Return the [X, Y] coordinate for the center point of the cell that contains the specified text.  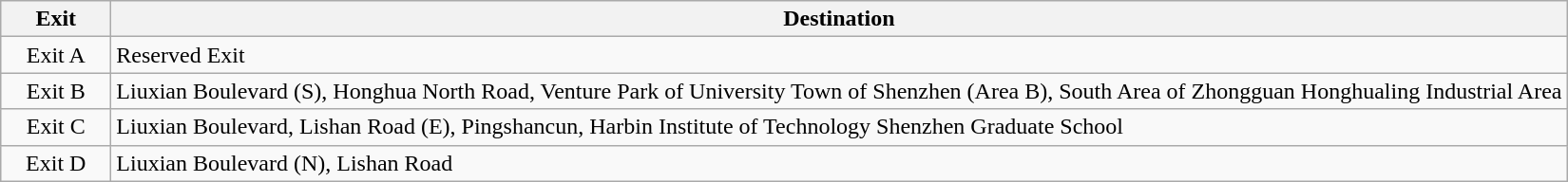
Exit D [56, 163]
Exit B [56, 91]
Destination [839, 19]
Liuxian Boulevard (N), Lishan Road [839, 163]
Exit C [56, 127]
Exit A [56, 55]
Exit [56, 19]
Reserved Exit [839, 55]
Liuxian Boulevard (S), Honghua North Road, Venture Park of University Town of Shenzhen (Area B), South Area of Zhongguan Honghualing Industrial Area [839, 91]
Liuxian Boulevard, Lishan Road (E), Pingshancun, Harbin Institute of Technology Shenzhen Graduate School [839, 127]
